Find where the given text appears and provide that cell's center as (x, y) coordinate. 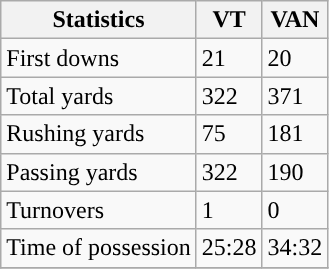
34:32 (295, 248)
371 (295, 96)
20 (295, 58)
190 (295, 172)
Time of possession (99, 248)
First downs (99, 58)
75 (229, 134)
Passing yards (99, 172)
25:28 (229, 248)
21 (229, 58)
VAN (295, 20)
Rushing yards (99, 134)
Turnovers (99, 210)
1 (229, 210)
VT (229, 20)
181 (295, 134)
Total yards (99, 96)
0 (295, 210)
Statistics (99, 20)
